Identify which cell holds the provided text, then report its (x, y) central coordinate. 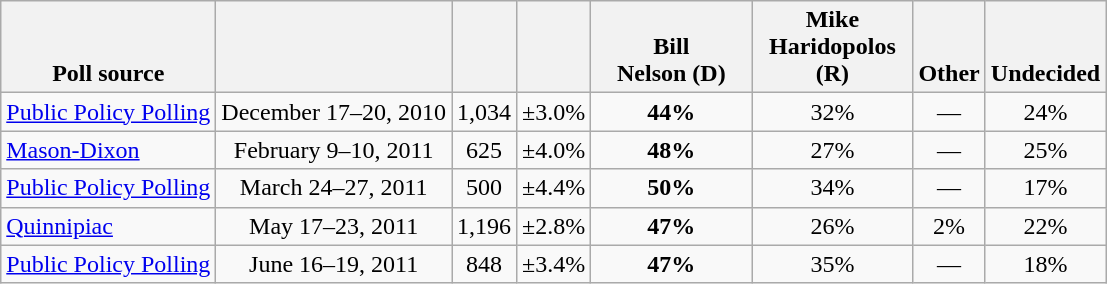
18% (1045, 264)
±4.4% (554, 188)
22% (1045, 226)
27% (832, 150)
Undecided (1045, 47)
17% (1045, 188)
December 17–20, 2010 (334, 112)
32% (832, 112)
±2.8% (554, 226)
BillNelson (D) (672, 47)
26% (832, 226)
June 16–19, 2011 (334, 264)
Other (949, 47)
24% (1045, 112)
44% (672, 112)
2% (949, 226)
±4.0% (554, 150)
Poll source (108, 47)
±3.0% (554, 112)
848 (484, 264)
May 17–23, 2011 (334, 226)
34% (832, 188)
±3.4% (554, 264)
Mason-Dixon (108, 150)
50% (672, 188)
March 24–27, 2011 (334, 188)
1,196 (484, 226)
MikeHaridopolos (R) (832, 47)
1,034 (484, 112)
35% (832, 264)
February 9–10, 2011 (334, 150)
500 (484, 188)
Quinnipiac (108, 226)
625 (484, 150)
48% (672, 150)
25% (1045, 150)
